Pinpoint the cell where the given text exists, returning its [x, y] midpoint coordinate. 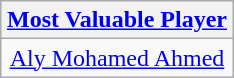
Aly Mohamed Ahmed [116, 58]
Most Valuable Player [116, 20]
